Pinpoint the cell where the given text exists, returning its [X, Y] midpoint coordinate. 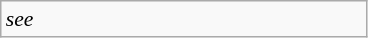
see [184, 19]
